Output the [X, Y] coordinate of the center of the cell containing the given text.  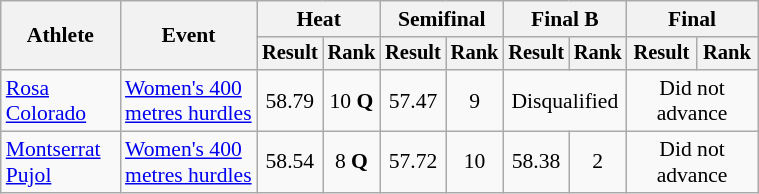
Event [188, 36]
Athlete [60, 36]
57.72 [413, 162]
57.47 [413, 100]
Rosa Colorado [60, 100]
58.79 [290, 100]
2 [598, 162]
Montserrat Pujol [60, 162]
9 [475, 100]
58.54 [290, 162]
8 Q [352, 162]
58.38 [536, 162]
Heat [318, 19]
10 [475, 162]
10 Q [352, 100]
Final B [564, 19]
Semifinal [442, 19]
Final [692, 19]
Disqualified [564, 100]
